Search for the cell housing the specified text and yield its [x, y] center coordinate. 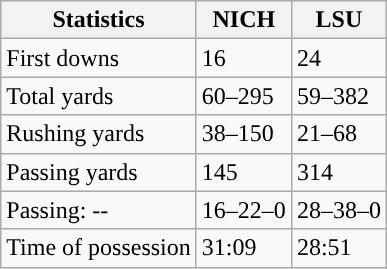
NICH [244, 20]
Total yards [99, 96]
60–295 [244, 96]
24 [338, 58]
31:09 [244, 248]
28–38–0 [338, 210]
59–382 [338, 96]
16–22–0 [244, 210]
Rushing yards [99, 134]
28:51 [338, 248]
Time of possession [99, 248]
Statistics [99, 20]
16 [244, 58]
314 [338, 172]
21–68 [338, 134]
145 [244, 172]
38–150 [244, 134]
Passing: -- [99, 210]
First downs [99, 58]
Passing yards [99, 172]
LSU [338, 20]
